Scan for the cell matching the given text and deliver its [X, Y] coordinate at center. 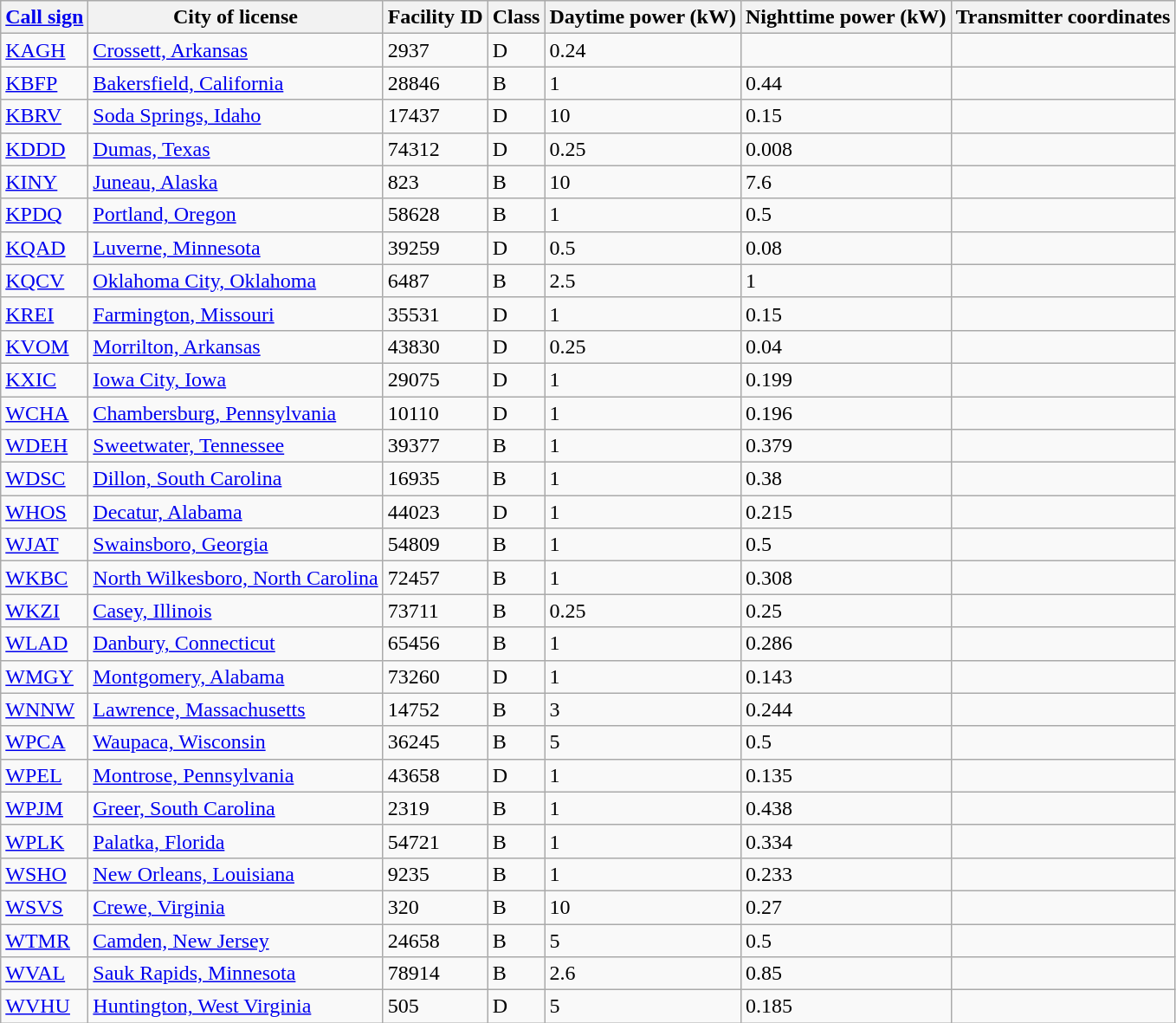
28846 [435, 83]
0.308 [845, 578]
0.04 [845, 346]
0.008 [845, 149]
Call sign [45, 17]
Waupaca, Wisconsin [236, 742]
35531 [435, 314]
Casey, Illinois [236, 611]
6487 [435, 281]
0.286 [845, 644]
Soda Springs, Idaho [236, 116]
Dumas, Texas [236, 149]
0.185 [845, 1007]
74312 [435, 149]
WPEL [45, 775]
WSVS [45, 907]
Class [516, 17]
Montgomery, Alabama [236, 677]
WHOS [45, 512]
2319 [435, 808]
Decatur, Alabama [236, 512]
320 [435, 907]
KVOM [45, 346]
KQAD [45, 248]
KQCV [45, 281]
73711 [435, 611]
WDEH [45, 446]
KBFP [45, 83]
North Wilkesboro, North Carolina [236, 578]
WSHO [45, 874]
Farmington, Missouri [236, 314]
73260 [435, 677]
2937 [435, 50]
43658 [435, 775]
WLAD [45, 644]
WMGY [45, 677]
KPDQ [45, 215]
17437 [435, 116]
0.196 [845, 413]
Crossett, Arkansas [236, 50]
823 [435, 182]
0.44 [845, 83]
Danbury, Connecticut [236, 644]
Camden, New Jersey [236, 940]
7.6 [845, 182]
Iowa City, Iowa [236, 379]
WKBC [45, 578]
Morrilton, Arkansas [236, 346]
City of license [236, 17]
0.143 [845, 677]
Dillon, South Carolina [236, 479]
14752 [435, 709]
Sweetwater, Tennessee [236, 446]
78914 [435, 974]
Daytime power (kW) [643, 17]
36245 [435, 742]
505 [435, 1007]
0.379 [845, 446]
0.85 [845, 974]
Montrose, Pennsylvania [236, 775]
0.38 [845, 479]
Sauk Rapids, Minnesota [236, 974]
WKZI [45, 611]
WCHA [45, 413]
WNNW [45, 709]
10110 [435, 413]
WPCA [45, 742]
Oklahoma City, Oklahoma [236, 281]
KDDD [45, 149]
39259 [435, 248]
0.233 [845, 874]
39377 [435, 446]
WPJM [45, 808]
0.215 [845, 512]
29075 [435, 379]
Transmitter coordinates [1063, 17]
Lawrence, Massachusetts [236, 709]
2.5 [643, 281]
43830 [435, 346]
44023 [435, 512]
WTMR [45, 940]
Greer, South Carolina [236, 808]
0.244 [845, 709]
Nighttime power (kW) [845, 17]
2.6 [643, 974]
16935 [435, 479]
0.334 [845, 841]
3 [643, 709]
WVHU [45, 1007]
Portland, Oregon [236, 215]
Luverne, Minnesota [236, 248]
58628 [435, 215]
WPLK [45, 841]
KINY [45, 182]
0.135 [845, 775]
Swainsboro, Georgia [236, 545]
KXIC [45, 379]
New Orleans, Louisiana [236, 874]
54721 [435, 841]
Chambersburg, Pennsylvania [236, 413]
Bakersfield, California [236, 83]
0.24 [643, 50]
9235 [435, 874]
24658 [435, 940]
0.08 [845, 248]
0.438 [845, 808]
KREI [45, 314]
Juneau, Alaska [236, 182]
WJAT [45, 545]
72457 [435, 578]
65456 [435, 644]
Palatka, Florida [236, 841]
KAGH [45, 50]
WVAL [45, 974]
0.27 [845, 907]
WDSC [45, 479]
Crewe, Virginia [236, 907]
KBRV [45, 116]
Huntington, West Virginia [236, 1007]
Facility ID [435, 17]
0.199 [845, 379]
54809 [435, 545]
